From the cell containing the given text, extract its center point as (X, Y) coordinate. 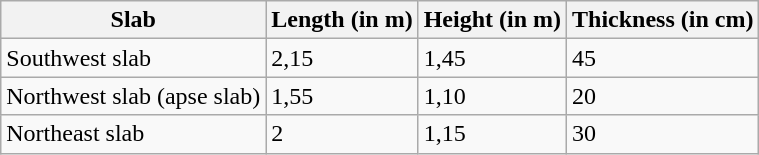
1,15 (492, 134)
2 (342, 134)
Slab (134, 20)
45 (663, 58)
Northeast slab (134, 134)
Length (in m) (342, 20)
Thickness (in cm) (663, 20)
1,10 (492, 96)
1,45 (492, 58)
Southwest slab (134, 58)
Height (in m) (492, 20)
30 (663, 134)
1,55 (342, 96)
2,15 (342, 58)
20 (663, 96)
Northwest slab (apse slab) (134, 96)
